Output the [X, Y] coordinate of the center of the cell containing the given text.  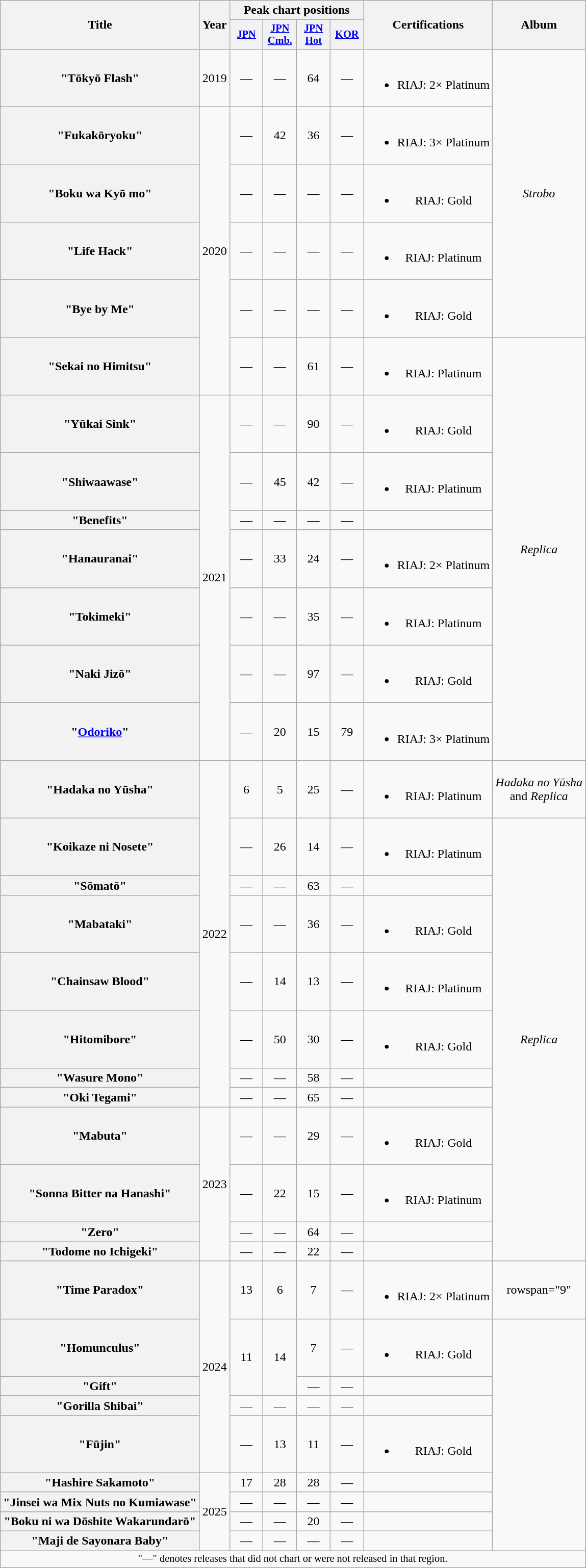
"Sonna Bitter na Hanashi" [100, 1193]
30 [314, 1039]
"Koikaze ni Nosete" [100, 846]
Certifications [428, 25]
"Mabataki" [100, 924]
"Homunculus" [100, 1347]
35 [314, 616]
"Chainsaw Blood" [100, 982]
17 [246, 1482]
5 [280, 789]
"Todome no Ichigeki" [100, 1251]
Peak chart positions [297, 10]
Year [214, 25]
26 [280, 846]
"Life Hack" [100, 251]
50 [280, 1039]
"Maji de Sayonara Baby" [100, 1541]
"Odoriko" [100, 731]
"Naki Jizō" [100, 674]
rowspan="9" [539, 1290]
"Yūkai Sink" [100, 424]
2022 [214, 934]
Title [100, 25]
"Sōmatō" [100, 885]
24 [314, 559]
"Gift" [100, 1386]
JPNHot [314, 35]
2024 [214, 1367]
JPN [246, 35]
45 [280, 481]
"Boku wa Kyō mo" [100, 194]
JPNCmb. [280, 35]
97 [314, 674]
Album [539, 25]
"Bye by Me" [100, 309]
"Mabuta" [100, 1136]
"Gorilla Shibai" [100, 1405]
"Tōkyō Flash" [100, 78]
"Jinsei wa Mix Nuts no Kumiawase" [100, 1502]
79 [347, 731]
58 [314, 1078]
"—" denotes releases that did not chart or were not released in that region. [293, 1559]
"Tokimeki" [100, 616]
25 [314, 789]
2021 [214, 578]
Hadaka no Yūshaand Replica [539, 789]
"Sekai no Himitsu" [100, 366]
33 [280, 559]
"Fūjin" [100, 1444]
"Benefits" [100, 520]
61 [314, 366]
"Boku ni wa Dōshite Wakarundarō" [100, 1521]
63 [314, 885]
"Hitomibore" [100, 1039]
Strobo [539, 193]
2025 [214, 1511]
2019 [214, 78]
"Hanauranai" [100, 559]
"Hadaka no Yūsha" [100, 789]
"Oki Tegami" [100, 1097]
"Time Paradox" [100, 1290]
2023 [214, 1184]
"Shiwaawase" [100, 481]
2020 [214, 251]
"Hashire Sakamoto" [100, 1482]
"Wasure Mono" [100, 1078]
90 [314, 424]
29 [314, 1136]
"Fukakōryoku" [100, 136]
KOR [347, 35]
65 [314, 1097]
"Zero" [100, 1232]
